Return the [x, y] coordinate for the center point of the cell that contains the specified text.  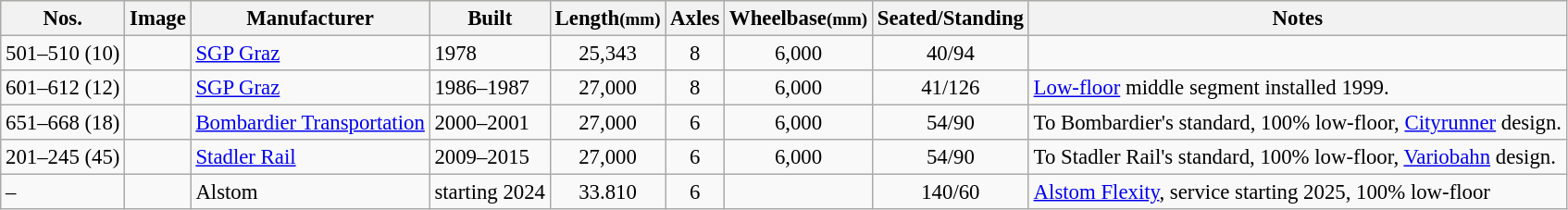
501–510 (10) [63, 54]
Alstom Flexity, service starting 2025, 100% low-floor [1298, 192]
Length(mm) [607, 19]
Alstom [310, 192]
41/126 [950, 88]
651–668 (18) [63, 123]
1986–1987 [490, 88]
33.810 [607, 192]
601–612 (12) [63, 88]
Notes [1298, 19]
201–245 (45) [63, 157]
Image [157, 19]
Bombardier Transportation [310, 123]
140/60 [950, 192]
To Bombardier's standard, 100% low-floor, Cityrunner design. [1298, 123]
Built [490, 19]
Nos. [63, 19]
To Stadler Rail's standard, 100% low-floor, Variobahn design. [1298, 157]
starting 2024 [490, 192]
40/94 [950, 54]
Axles [695, 19]
Low-floor middle segment installed 1999. [1298, 88]
2000–2001 [490, 123]
– [63, 192]
Stadler Rail [310, 157]
1978 [490, 54]
2009–2015 [490, 157]
Seated/Standing [950, 19]
Manufacturer [310, 19]
25,343 [607, 54]
Wheelbase(mm) [799, 19]
